Identify which cell holds the provided text, then report its [x, y] central coordinate. 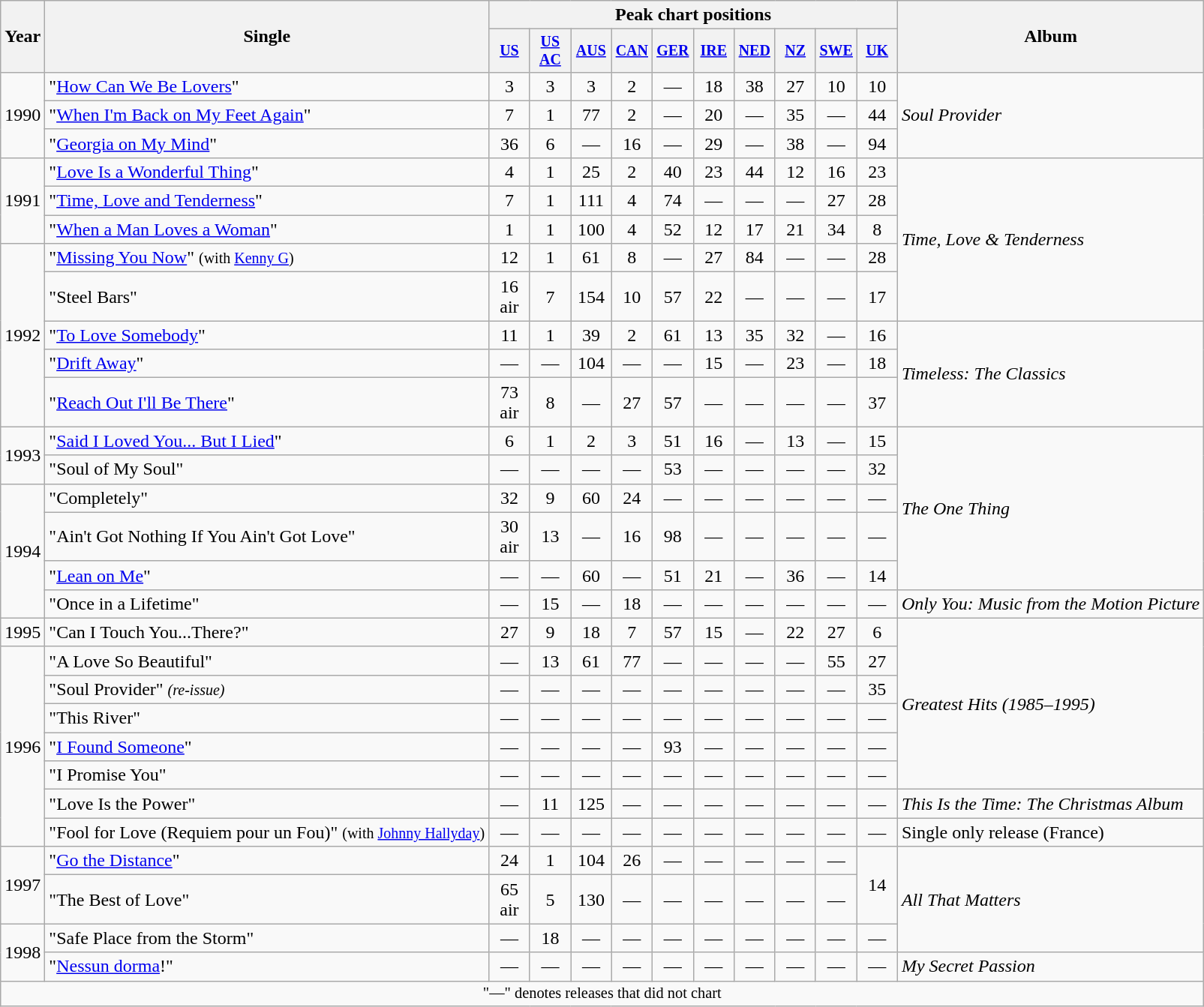
"Missing You Now" (with Kenny G) [267, 258]
37 [877, 402]
GER [673, 51]
This Is the Time: The Christmas Album [1050, 804]
"Said I Loved You... But I Lied" [267, 441]
"Reach Out I'll Be There" [267, 402]
1992 [23, 335]
Year [23, 37]
Single only release (France) [1050, 832]
1998 [23, 952]
"Lean on Me" [267, 575]
Soul Provider [1050, 115]
Album [1050, 37]
34 [836, 229]
US AC [550, 51]
1995 [23, 632]
154 [591, 297]
"Safe Place from the Storm" [267, 938]
AUS [591, 51]
"Fool for Love (Requiem pour un Fou)" (with Johnny Hallyday) [267, 832]
"To Love Somebody" [267, 335]
93 [673, 747]
53 [673, 469]
1994 [23, 550]
98 [673, 537]
"—" denotes releases that did not chart [602, 994]
"Drift Away" [267, 364]
74 [673, 201]
My Secret Passion [1050, 967]
Timeless: The Classics [1050, 373]
25 [591, 172]
"Can I Touch You...There?" [267, 632]
1993 [23, 455]
Greatest Hits (1985–1995) [1050, 703]
29 [713, 143]
"Soul Provider" (re-issue) [267, 689]
"Completely" [267, 498]
NED [755, 51]
84 [755, 258]
UK [877, 51]
94 [877, 143]
"Georgia on My Mind" [267, 143]
"I Promise You" [267, 775]
"How Can We Be Lovers" [267, 86]
"The Best of Love" [267, 900]
"Go the Distance" [267, 861]
125 [591, 804]
1996 [23, 746]
US [509, 51]
"When I'm Back on My Feet Again" [267, 115]
"Time, Love and Tenderness" [267, 201]
130 [591, 900]
"Steel Bars" [267, 297]
The One Thing [1050, 508]
SWE [836, 51]
1990 [23, 115]
"A Love So Beautiful" [267, 661]
Peak chart positions [693, 15]
26 [632, 861]
"This River" [267, 718]
55 [836, 661]
65 air [509, 900]
16 air [509, 297]
"I Found Someone" [267, 747]
Only You: Music from the Motion Picture [1050, 604]
"When a Man Loves a Woman" [267, 229]
52 [673, 229]
"Love Is a Wonderful Thing" [267, 172]
"Once in a Lifetime" [267, 604]
73 air [509, 402]
NZ [795, 51]
"Love Is the Power" [267, 804]
IRE [713, 51]
30 air [509, 537]
100 [591, 229]
111 [591, 201]
1997 [23, 885]
"Nessun dorma!" [267, 967]
"Soul of My Soul" [267, 469]
CAN [632, 51]
39 [591, 335]
20 [713, 115]
5 [550, 900]
40 [673, 172]
Single [267, 37]
1991 [23, 200]
"Ain't Got Nothing If You Ain't Got Love" [267, 537]
Time, Love & Tenderness [1050, 238]
All That Matters [1050, 900]
